Provide the [X, Y] coordinate of the cell's center where the given text is located.  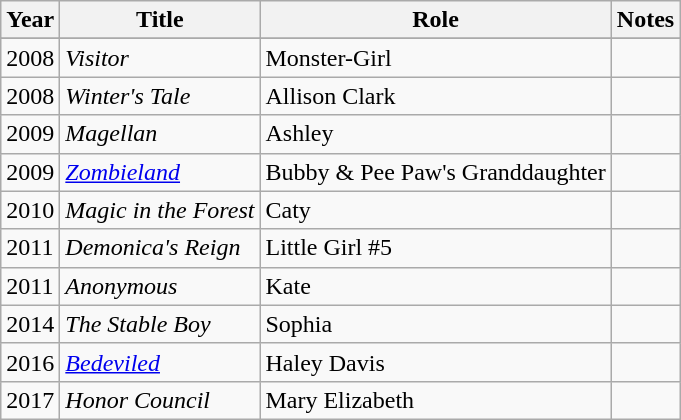
Monster-Girl [436, 58]
Bubby & Pee Paw's Granddaughter [436, 172]
2016 [30, 362]
Notes [645, 20]
Anonymous [160, 286]
Ashley [436, 134]
Year [30, 20]
2017 [30, 400]
Winter's Tale [160, 96]
Magic in the Forest [160, 210]
Honor Council [160, 400]
Allison Clark [436, 96]
Zombieland [160, 172]
Role [436, 20]
Bedeviled [160, 362]
Visitor [160, 58]
Caty [436, 210]
Little Girl #5 [436, 248]
Sophia [436, 324]
Mary Elizabeth [436, 400]
Demonica's Reign [160, 248]
Kate [436, 286]
Title [160, 20]
2010 [30, 210]
2014 [30, 324]
Haley Davis [436, 362]
The Stable Boy [160, 324]
Magellan [160, 134]
